Capture the cell that displays the provided text and extract its [x, y] central coordinate. 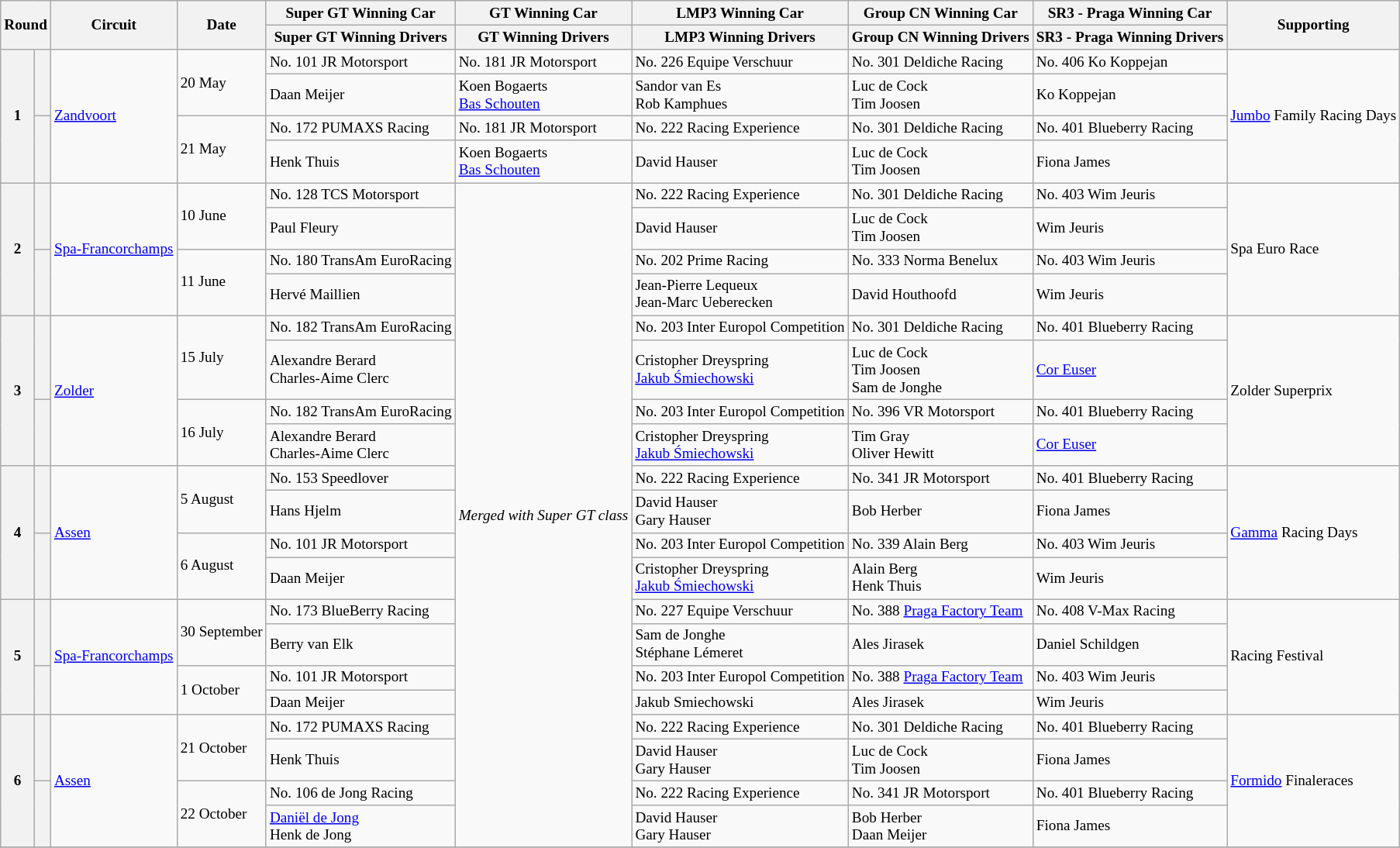
11 June [222, 282]
20 May [222, 83]
2 [17, 249]
21 May [222, 150]
Circuit [113, 25]
Zolder [113, 391]
No. 180 TransAm EuroRacing [360, 261]
Group CN Winning Car [940, 13]
Spa Euro Race [1313, 249]
Zolder Superprix [1313, 391]
6 August [222, 566]
Round [26, 25]
1 [17, 116]
Daniël de Jong Henk de Jong [360, 826]
6 [17, 781]
Berry van Elk [360, 644]
3 [17, 391]
GT Winning Car [543, 13]
Paul Fleury [360, 228]
No. 333 Norma Benelux [940, 261]
Super GT Winning Drivers [360, 37]
SR3 - Praga Winning Drivers [1130, 37]
Formido Finaleraces [1313, 781]
10 June [222, 215]
Supporting [1313, 25]
15 July [222, 357]
Bob Herber Daan Meijer [940, 826]
4 [17, 533]
Sam de Jonghe Stéphane Lémeret [740, 644]
Racing Festival [1313, 657]
No. 202 Prime Racing [740, 261]
GT Winning Drivers [543, 37]
Jakub Smiechowski [740, 702]
1 October [222, 690]
Zandvoort [113, 116]
Hans Hjelm [360, 512]
Daniel Schildgen [1130, 644]
Group CN Winning Drivers [940, 37]
Gamma Racing Days [1313, 533]
16 July [222, 433]
Jean-Pierre Lequeux Jean-Marc Ueberecken [740, 295]
22 October [222, 814]
Tim Gray Oliver Hewitt [940, 445]
Super GT Winning Car [360, 13]
No. 408 V-Max Racing [1130, 612]
No. 153 Speedlover [360, 478]
No. 128 TCS Motorsport [360, 195]
5 August [222, 499]
Sandor van Es Rob Kamphues [740, 95]
No. 173 BlueBerry Racing [360, 612]
No. 339 Alain Berg [940, 545]
LMP3 Winning Car [740, 13]
Hervé Maillien [360, 295]
Alain Berg Henk Thuis [940, 577]
No. 227 Equipe Verschuur [740, 612]
No. 406 Ko Koppejan [1130, 62]
21 October [222, 748]
Jumbo Family Racing Days [1313, 116]
LMP3 Winning Drivers [740, 37]
Ko Koppejan [1130, 95]
Bob Herber [940, 512]
Luc de Cock Tim Joosen Sam de Jonghe [940, 371]
No. 106 de Jong Racing [360, 793]
SR3 - Praga Winning Car [1130, 13]
No. 226 Equipe Verschuur [740, 62]
David Houthoofd [940, 295]
Date [222, 25]
No. 396 VR Motorsport [940, 412]
30 September [222, 633]
5 [17, 657]
Merged with Super GT class [543, 515]
